Find where the given text appears and provide that cell's center as [x, y] coordinate. 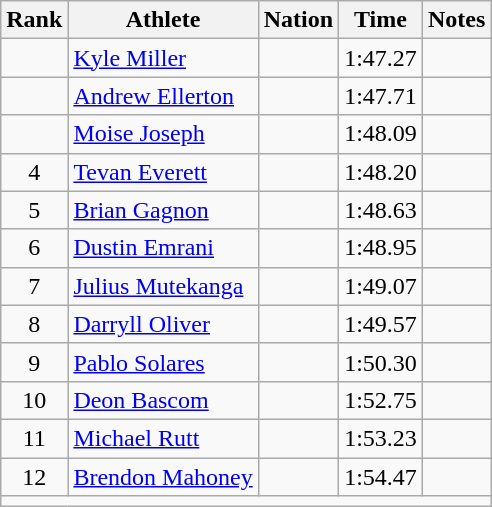
9 [34, 362]
7 [34, 286]
Pablo Solares [163, 362]
1:54.47 [381, 477]
Nation [298, 20]
5 [34, 210]
4 [34, 172]
12 [34, 477]
1:47.27 [381, 58]
8 [34, 324]
1:49.07 [381, 286]
Julius Mutekanga [163, 286]
Kyle Miller [163, 58]
1:47.71 [381, 96]
6 [34, 248]
10 [34, 400]
1:48.09 [381, 134]
Brian Gagnon [163, 210]
Notes [456, 20]
Deon Bascom [163, 400]
1:53.23 [381, 438]
1:48.20 [381, 172]
Michael Rutt [163, 438]
1:48.95 [381, 248]
Rank [34, 20]
1:50.30 [381, 362]
1:52.75 [381, 400]
1:48.63 [381, 210]
Darryll Oliver [163, 324]
Time [381, 20]
Brendon Mahoney [163, 477]
Moise Joseph [163, 134]
Andrew Ellerton [163, 96]
11 [34, 438]
Tevan Everett [163, 172]
1:49.57 [381, 324]
Athlete [163, 20]
Dustin Emrani [163, 248]
